Search for the cell housing the specified text and yield its (x, y) center coordinate. 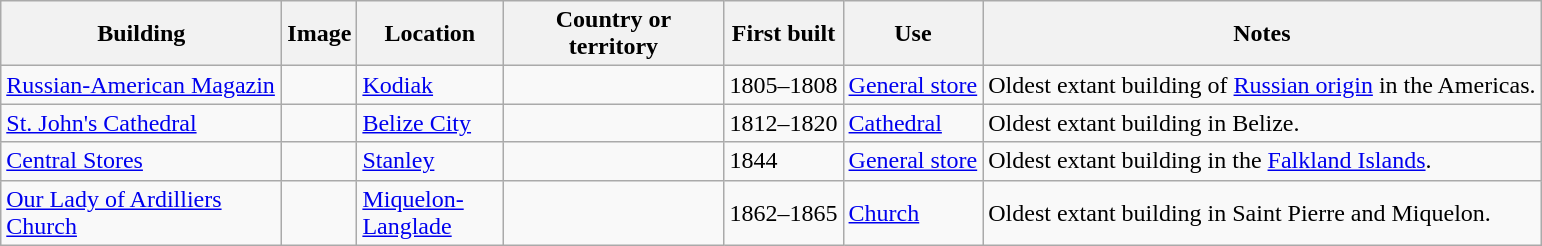
Central Stores (142, 161)
1844 (784, 161)
1862–1865 (784, 212)
Notes (1262, 34)
Image (320, 34)
Miquelon-Langlade (430, 212)
Oldest extant building in Belize. (1262, 123)
Our Lady of Ardilliers Church (142, 212)
1805–1808 (784, 85)
Church (913, 212)
Kodiak (430, 85)
1812–1820 (784, 123)
Building (142, 34)
Country or territory (614, 34)
Belize City (430, 123)
First built (784, 34)
Russian-American Magazin (142, 85)
Oldest extant building in Saint Pierre and Miquelon. (1262, 212)
Location (430, 34)
Cathedral (913, 123)
Use (913, 34)
Oldest extant building in the Falkland Islands. (1262, 161)
St. John's Cathedral (142, 123)
Stanley (430, 161)
Oldest extant building of Russian origin in the Americas. (1262, 85)
